Search for the cell housing the specified text and yield its [x, y] center coordinate. 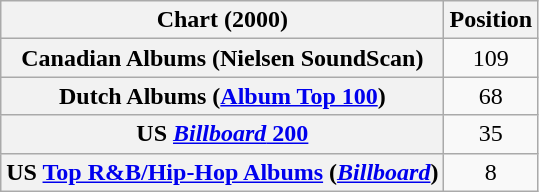
US Top R&B/Hip-Hop Albums (Billboard) [222, 172]
8 [491, 172]
US Billboard 200 [222, 134]
Position [491, 20]
Chart (2000) [222, 20]
35 [491, 134]
68 [491, 96]
109 [491, 58]
Canadian Albums (Nielsen SoundScan) [222, 58]
Dutch Albums (Album Top 100) [222, 96]
